Provide the (x, y) coordinate of the cell's center where the given text is located.  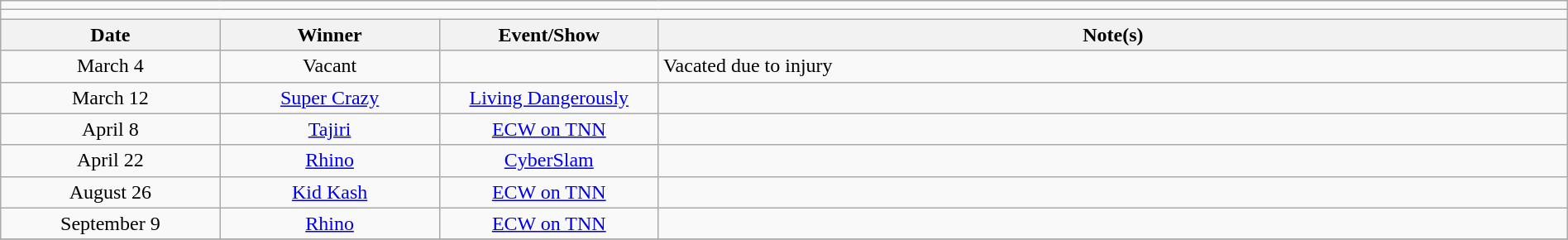
September 9 (111, 223)
Tajiri (329, 129)
April 8 (111, 129)
Note(s) (1113, 35)
Date (111, 35)
August 26 (111, 192)
Living Dangerously (549, 98)
March 12 (111, 98)
Vacated due to injury (1113, 66)
March 4 (111, 66)
Winner (329, 35)
Event/Show (549, 35)
CyberSlam (549, 161)
Kid Kash (329, 192)
Super Crazy (329, 98)
April 22 (111, 161)
Vacant (329, 66)
